For the text-containing cell, return its midpoint in (X, Y) coordinate format. 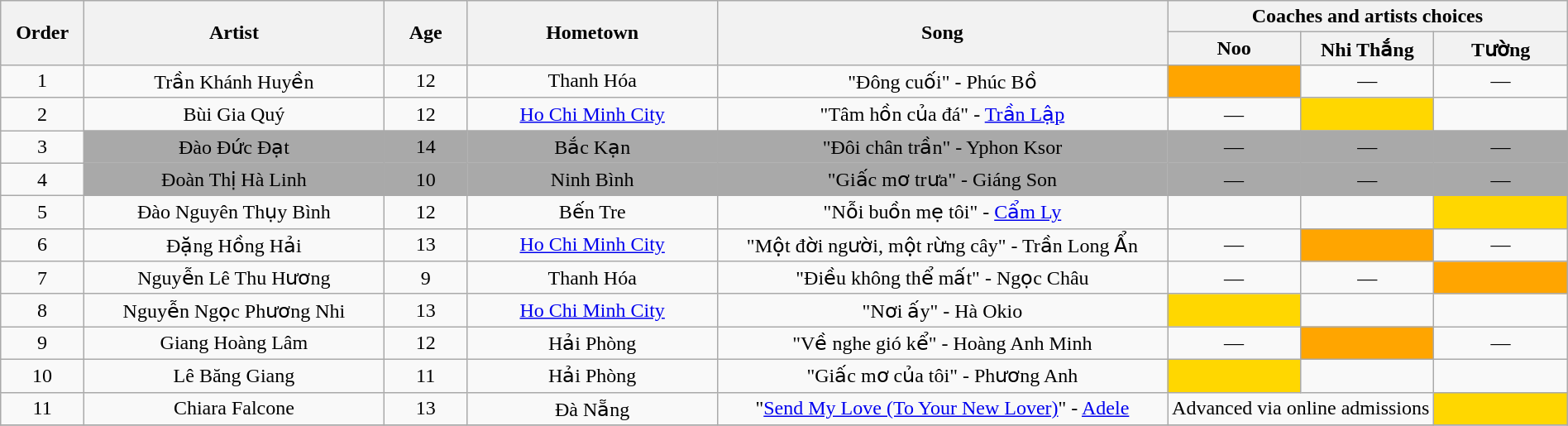
Trần Khánh Huyền (235, 81)
Đặng Hồng Hải (235, 245)
1 (43, 81)
8 (43, 310)
Order (43, 33)
Song (942, 33)
4 (43, 179)
Nhi Thắng (1368, 49)
Noo (1234, 49)
Giang Hoàng Lâm (235, 343)
Đào Nguyên Thụy Bình (235, 213)
"Nơi ấy" - Hà Okio (942, 310)
Bùi Gia Quý (235, 114)
Coaches and artists choices (1368, 17)
Lê Băng Giang (235, 376)
7 (43, 278)
"Điều không thể mất" - Ngọc Châu (942, 278)
"Tâm hồn của đá" - Trần Lập (942, 114)
Age (425, 33)
"Về nghe gió kể" - Hoàng Anh Minh (942, 343)
"Một đời người, một rừng cây" - Trần Long Ẩn (942, 245)
"Send My Love (To Your New Lover)" - Adele (942, 409)
Bến Tre (592, 213)
3 (43, 147)
14 (425, 147)
Đà Nẵng (592, 409)
Ninh Bình (592, 179)
Bắc Kạn (592, 147)
"Nỗi buồn mẹ tôi" - Cẩm Ly (942, 213)
6 (43, 245)
Nguyễn Ngọc Phương Nhi (235, 310)
"Đôi chân trần" - Yphon Ksor (942, 147)
"Đông cuối" - Phúc Bồ (942, 81)
Artist (235, 33)
Hometown (592, 33)
5 (43, 213)
2 (43, 114)
Advanced via online admissions (1301, 409)
Đào Đức Đạt (235, 147)
Tường (1500, 49)
Đoàn Thị Hà Linh (235, 179)
"Giấc mơ của tôi" - Phương Anh (942, 376)
Chiara Falcone (235, 409)
"Giấc mơ trưa" - Giáng Son (942, 179)
Nguyễn Lê Thu Hương (235, 278)
